Return (X, Y) of the center of cell containing provided text 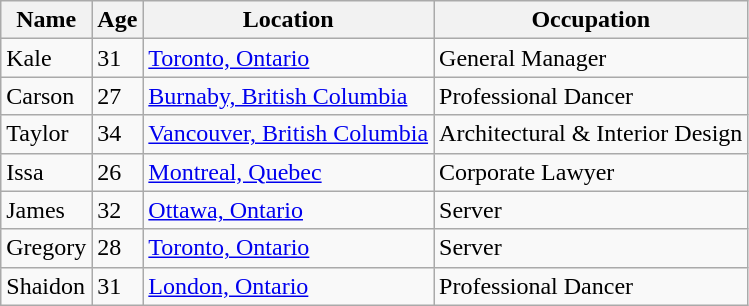
Architectural & Interior Design (591, 134)
Vancouver, British Columbia (288, 134)
Taylor (46, 134)
32 (118, 210)
Kale (46, 58)
Shaidon (46, 286)
General Manager (591, 58)
Name (46, 20)
27 (118, 96)
Occupation (591, 20)
James (46, 210)
28 (118, 248)
Montreal, Quebec (288, 172)
Carson (46, 96)
Gregory (46, 248)
26 (118, 172)
Ottawa, Ontario (288, 210)
Burnaby, British Columbia (288, 96)
Location (288, 20)
34 (118, 134)
Issa (46, 172)
Age (118, 20)
Corporate Lawyer (591, 172)
London, Ontario (288, 286)
